Identify which cell holds the provided text, then report its [x, y] central coordinate. 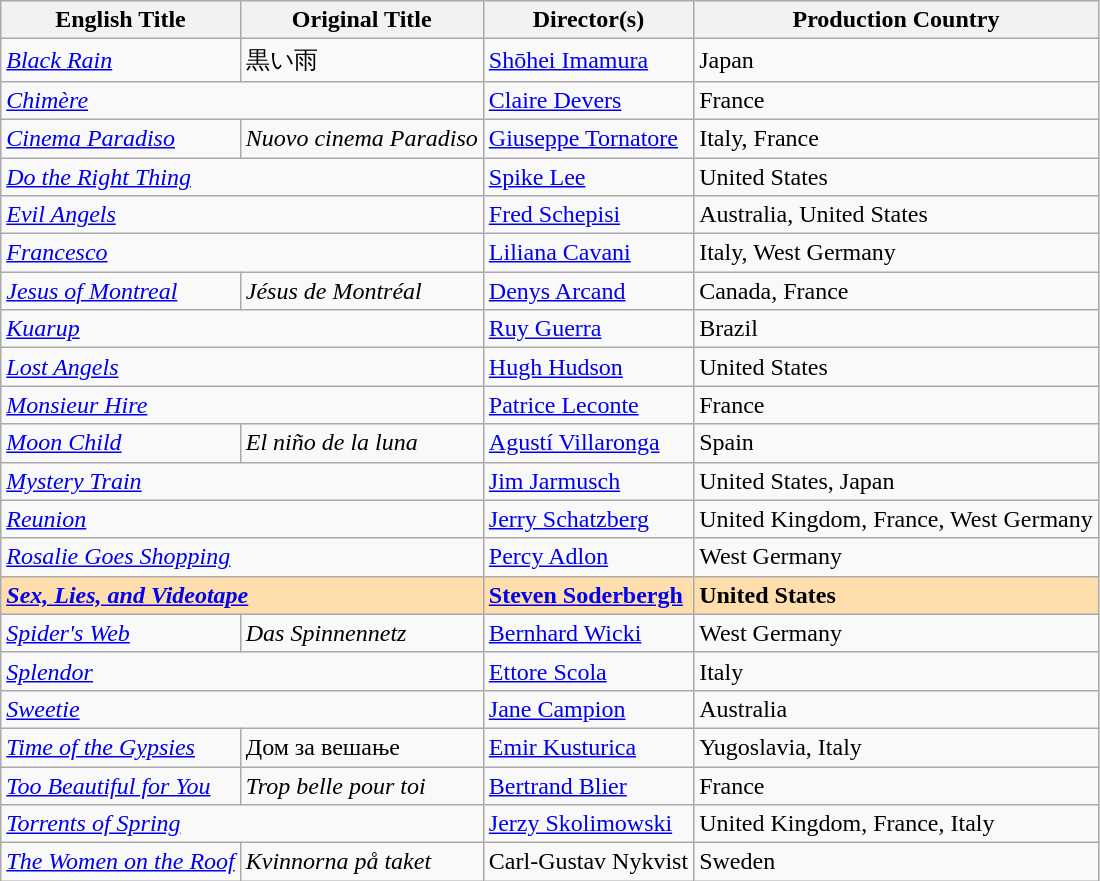
Sweden [896, 862]
Splendor [242, 671]
Sweetie [242, 709]
Hugh Hudson [588, 367]
Italy [896, 671]
Steven Soderbergh [588, 595]
Australia, United States [896, 215]
English Title [120, 20]
Ruy Guerra [588, 329]
黒い雨 [362, 60]
Original Title [362, 20]
Nuovo cinema Paradiso [362, 138]
Percy Adlon [588, 557]
Jane Campion [588, 709]
Jésus de Montréal [362, 291]
Дом за вешање [362, 747]
Reunion [242, 519]
Spike Lee [588, 177]
Agustí Villaronga [588, 443]
Italy, West Germany [896, 253]
The Women on the Roof [120, 862]
Time of the Gypsies [120, 747]
Italy, France [896, 138]
Carl-Gustav Nykvist [588, 862]
Spain [896, 443]
Ettore Scola [588, 671]
Director(s) [588, 20]
Bernhard Wicki [588, 633]
Giuseppe Tornatore [588, 138]
Kvinnorna på taket [362, 862]
Evil Angels [242, 215]
Monsieur Hire [242, 405]
Jesus of Montreal [120, 291]
Brazil [896, 329]
Fred Schepisi [588, 215]
Jerzy Skolimowski [588, 824]
United Kingdom, France, Italy [896, 824]
Claire Devers [588, 100]
Spider's Web [120, 633]
Francesco [242, 253]
Jim Jarmusch [588, 481]
Bertrand Blier [588, 785]
Kuarup [242, 329]
El niño de la luna [362, 443]
Cinema Paradiso [120, 138]
Denys Arcand [588, 291]
Patrice Leconte [588, 405]
Rosalie Goes Shopping [242, 557]
Chimère [242, 100]
Das Spinnennetz [362, 633]
Lost Angels [242, 367]
United Kingdom, France, West Germany [896, 519]
Shōhei Imamura [588, 60]
Do the Right Thing [242, 177]
Trop belle pour toi [362, 785]
Moon Child [120, 443]
Production Country [896, 20]
Canada, France [896, 291]
Emir Kusturica [588, 747]
Sex, Lies, and Videotape [242, 595]
Black Rain [120, 60]
Too Beautiful for You [120, 785]
Mystery Train [242, 481]
Australia [896, 709]
Jerry Schatzberg [588, 519]
Torrents of Spring [242, 824]
United States, Japan [896, 481]
Yugoslavia, Italy [896, 747]
Japan [896, 60]
Liliana Cavani [588, 253]
